Find where the given text appears and provide that cell's center as [X, Y] coordinate. 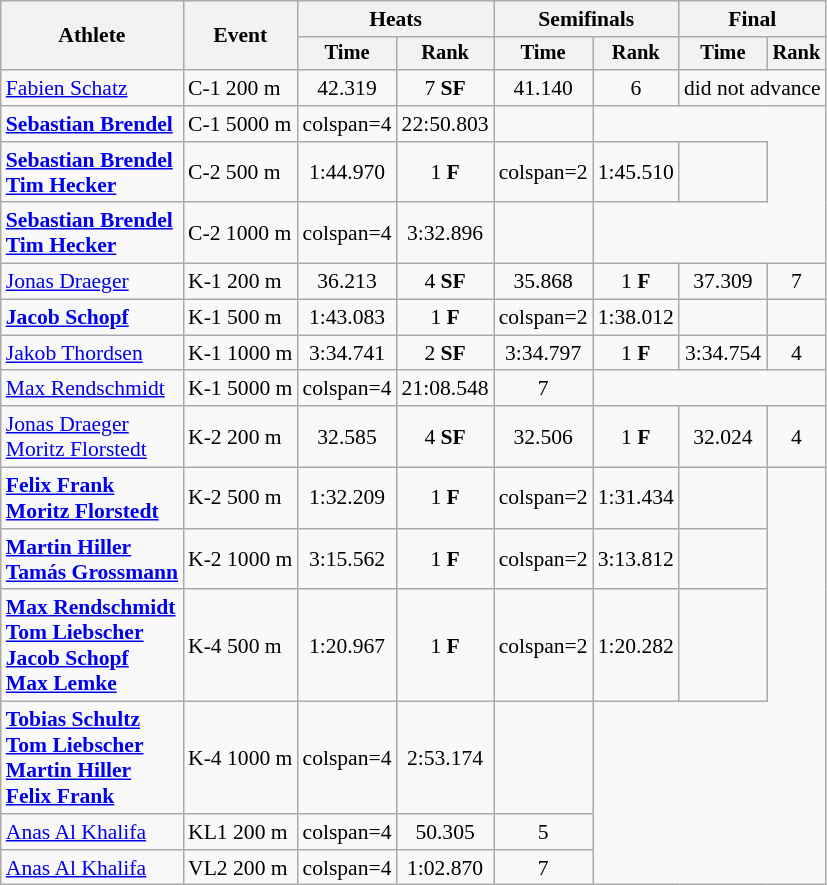
36.213 [346, 282]
C-2 1000 m [240, 234]
K-1 500 m [240, 318]
Semifinals [586, 19]
32.585 [346, 436]
Fabien Schatz [92, 88]
21:08.548 [446, 389]
Athlete [92, 36]
3:34.797 [544, 353]
1:20.282 [636, 646]
1:32.209 [346, 498]
2:53.174 [446, 758]
42.319 [346, 88]
1:43.083 [346, 318]
Jonas Draeger [92, 282]
Jacob Schopf [92, 318]
K-1 5000 m [240, 389]
Final [752, 19]
Sebastian Brendel [92, 124]
Jonas DraegerMoritz Florstedt [92, 436]
1:31.434 [636, 498]
Martin HillerTamás Grossmann [92, 560]
KL1 200 m [240, 832]
2 SF [446, 353]
32.506 [544, 436]
did not advance [752, 88]
5 [544, 832]
3:13.812 [636, 560]
1:20.967 [346, 646]
1:45.510 [636, 172]
35.868 [544, 282]
7 SF [446, 88]
K-4 1000 m [240, 758]
6 [636, 88]
1:44.970 [346, 172]
Max Rendschmidt [92, 389]
K-2 1000 m [240, 560]
1:38.012 [636, 318]
22:50.803 [446, 124]
K-2 200 m [240, 436]
K-2 500 m [240, 498]
3:32.896 [446, 234]
Felix FrankMoritz Florstedt [92, 498]
C-1 200 m [240, 88]
Max RendschmidtTom LiebscherJacob SchopfMax Lemke [92, 646]
37.309 [723, 282]
41.140 [544, 88]
3:34.741 [346, 353]
3:15.562 [346, 560]
K-1 200 m [240, 282]
K-4 500 m [240, 646]
3:34.754 [723, 353]
32.024 [723, 436]
Event [240, 36]
50.305 [446, 832]
Tobias SchultzTom LiebscherMartin HillerFelix Frank [92, 758]
K-1 1000 m [240, 353]
C-2 500 m [240, 172]
Jakob Thordsen [92, 353]
Anas Al Khalifa [92, 832]
Heats [395, 19]
C-1 5000 m [240, 124]
